Return the [X, Y] coordinate for the center point of the cell that contains the specified text.  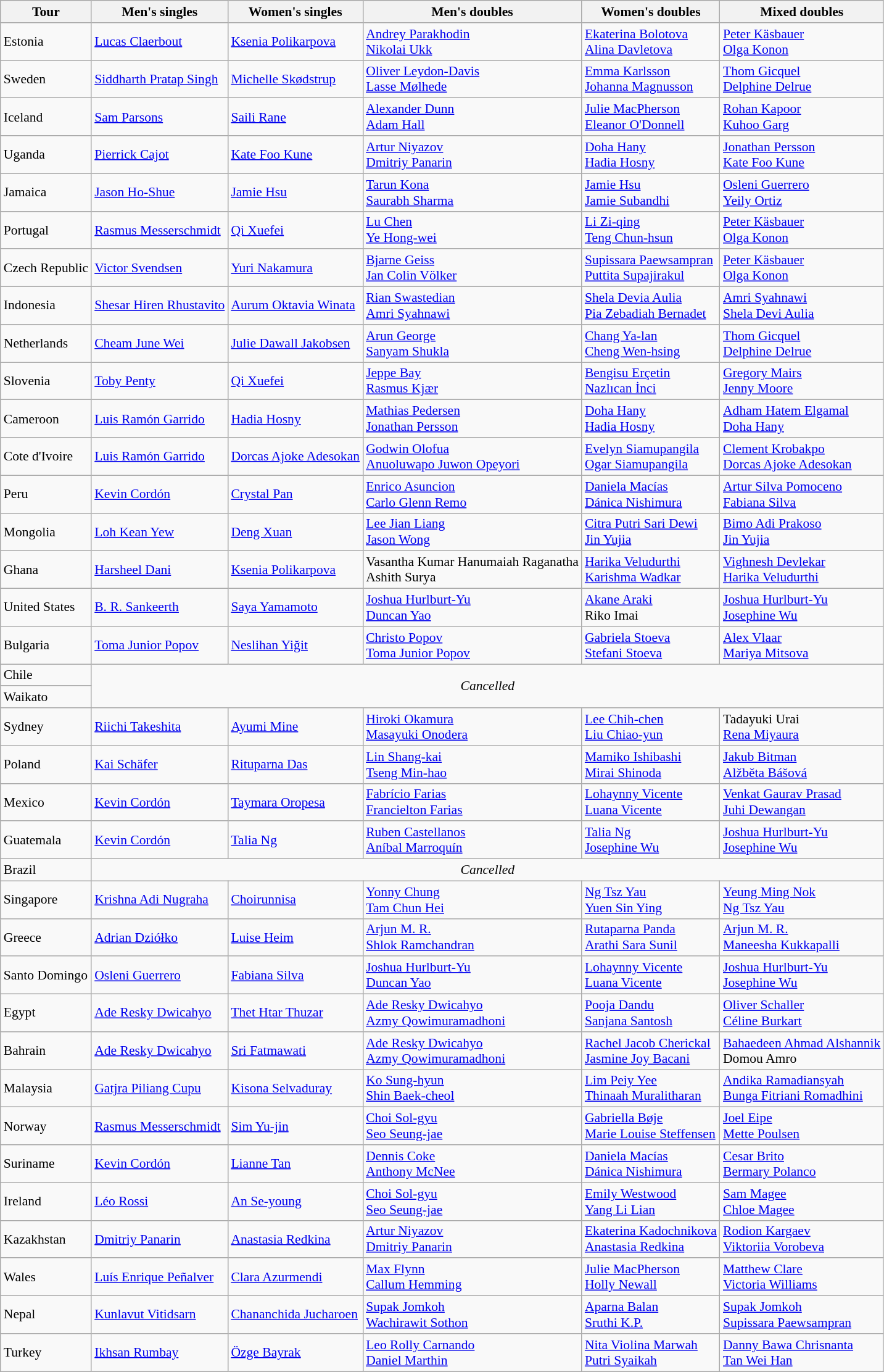
Rodion Kargaev Viktoriia Vorobeva [802, 1239]
Danny Bawa Chrisnanta Tan Wei Han [802, 1353]
Emily Westwood Yang Li Lian [651, 1201]
Greece [46, 937]
Kunlavut Vitidsarn [159, 1315]
Nita Violina Marwah Putri Syaikah [651, 1353]
Kai Schäfer [159, 764]
Kisona Selvaduray [295, 1089]
Ekaterina Bolotova Alina Davletova [651, 42]
Rian Swastedian Amri Syahnawi [473, 306]
Iceland [46, 117]
Jeppe Bay Rasmus Kjær [473, 381]
Mamiko Ishibashi Mirai Shinoda [651, 764]
Andika Ramadiansyah Bunga Fitriani Romadhini [802, 1089]
Ruben Castellanos Aníbal Marroquín [473, 841]
Malaysia [46, 1089]
Ekaterina Kadochnikova Anastasia Redkina [651, 1239]
Jamie Hsu [295, 193]
Victor Svendsen [159, 268]
Poland [46, 764]
Women's doubles [651, 12]
Lee Jian Liang Jason Wong [473, 532]
Lucas Claerbout [159, 42]
Citra Putri Sari Dewi Jin Yujia [651, 532]
An Se-young [295, 1201]
Guatemala [46, 841]
Cheam June Wei [159, 343]
Wales [46, 1278]
Uganda [46, 154]
Clement Krobakpo Dorcas Ajoke Adesokan [802, 457]
Yonny Chung Tam Chun Hei [473, 900]
Mathias Pedersen Jonathan Persson [473, 418]
Léo Rossi [159, 1201]
Mexico [46, 802]
Julie Dawall Jakobsen [295, 343]
Talia Ng [295, 841]
Lee Chih-chen Liu Chiao-yun [651, 727]
Saya Yamamoto [295, 607]
Amri Syahnawi Shela Devi Aulia [802, 306]
Adrian Dziółko [159, 937]
Chile [46, 675]
Slovenia [46, 381]
Ayumi Mine [295, 727]
Fabrício Farias Francielton Farias [473, 802]
Gabriella Bøje Marie Louise Steffensen [651, 1126]
Vasantha Kumar Hanumaiah Raganatha Ashith Surya [473, 570]
Özge Bayrak [295, 1353]
Portugal [46, 230]
Arun George Sanyam Shukla [473, 343]
Supissara Paewsampran Puttita Supajirakul [651, 268]
Toby Penty [159, 381]
Thet Htar Thuzar [295, 1013]
Adham Hatem Elgamal Doha Hany [802, 418]
Santo Domingo [46, 975]
Ko Sung-hyun Shin Baek-cheol [473, 1089]
Gregory Mairs Jenny Moore [802, 381]
Sam Parsons [159, 117]
Aparna Balan Sruthi K.P. [651, 1315]
Evelyn Siamupangila Ogar Siamupangila [651, 457]
Julie MacPherson Eleanor O'Donnell [651, 117]
Lim Peiy Yee Thinaah Muralitharan [651, 1089]
Artur Silva Pomoceno Fabiana Silva [802, 494]
Hiroki Okamura Masayuki Onodera [473, 727]
Bahrain [46, 1050]
Cesar Brito Bermary Polanco [802, 1164]
Bimo Adi Prakoso Jin Yujia [802, 532]
Hadia Hosny [295, 418]
Loh Kean Yew [159, 532]
Chananchida Jucharoen [295, 1315]
Li Zi-qing Teng Chun-hsun [651, 230]
Tadayuki Urai Rena Miyaura [802, 727]
Yuri Nakamura [295, 268]
B. R. Sankeerth [159, 607]
Lianne Tan [295, 1164]
Gatjra Piliang Cupu [159, 1089]
Max Flynn Callum Hemming [473, 1278]
Harsheel Dani [159, 570]
Joel Eipe Mette Poulsen [802, 1126]
Women's singles [295, 12]
Rituparna Das [295, 764]
Ireland [46, 1201]
Waikato [46, 697]
Emma Karlsson Johanna Magnusson [651, 79]
Talia Ng Josephine Wu [651, 841]
Matthew Clare Victoria Williams [802, 1278]
Mongolia [46, 532]
Sam Magee Chloe Magee [802, 1201]
Vighnesh Devlekar Harika Veludurthi [802, 570]
Mixed doubles [802, 12]
Suriname [46, 1164]
Fabiana Silva [295, 975]
Ikhsan Rumbay [159, 1353]
Akane Araki Riko Imai [651, 607]
Lu Chen Ye Hong-wei [473, 230]
Egypt [46, 1013]
Aurum Oktavia Winata [295, 306]
Jonathan Persson Kate Foo Kune [802, 154]
Dorcas Ajoke Adesokan [295, 457]
Singapore [46, 900]
Osleni Guerrero Yeily Ortiz [802, 193]
Crystal Pan [295, 494]
Neslihan Yiğit [295, 646]
Luís Enrique Peñalver [159, 1278]
Christo Popov Toma Junior Popov [473, 646]
Pierrick Cajot [159, 154]
Estonia [46, 42]
Sim Yu-jin [295, 1126]
Tour [46, 12]
Arjun M. R. Shlok Ramchandran [473, 937]
Norway [46, 1126]
Yeung Ming Nok Ng Tsz Yau [802, 900]
Jamie Hsu Jamie Subandhi [651, 193]
Clara Azurmendi [295, 1278]
Venkat Gaurav Prasad Juhi Dewangan [802, 802]
Bengisu Erçetin Nazlıcan İnci [651, 381]
Lin Shang-kai Tseng Min-hao [473, 764]
Rutaparna Panda Arathi Sara Sunil [651, 937]
Kazakhstan [46, 1239]
Enrico Asuncion Carlo Glenn Remo [473, 494]
Deng Xuan [295, 532]
Jakub Bitman Alžběta Bášová [802, 764]
Sri Fatmawati [295, 1050]
Alexander Dunn Adam Hall [473, 117]
Supak Jomkoh Wachirawit Sothon [473, 1315]
Cameroon [46, 418]
Jason Ho-Shue [159, 193]
Peru [46, 494]
Dmitriy Panarin [159, 1239]
Netherlands [46, 343]
Men's singles [159, 12]
Choirunnisa [295, 900]
Czech Republic [46, 268]
Alex Vlaar Mariya Mitsova [802, 646]
Harika Veludurthi Karishma Wadkar [651, 570]
Godwin Olofua Anuoluwapo Juwon Opeyori [473, 457]
Arjun M. R. Maneesha Kukkapalli [802, 937]
Riichi Takeshita [159, 727]
Krishna Adi Nugraha [159, 900]
Oliver Schaller Céline Burkart [802, 1013]
United States [46, 607]
Shesar Hiren Rhustavito [159, 306]
Sydney [46, 727]
Gabriela Stoeva Stefani Stoeva [651, 646]
Saili Rane [295, 117]
Supak Jomkoh Supissara Paewsampran [802, 1315]
Nepal [46, 1315]
Anastasia Redkina [295, 1239]
Bulgaria [46, 646]
Luise Heim [295, 937]
Oliver Leydon-Davis Lasse Mølhede [473, 79]
Osleni Guerrero [159, 975]
Bjarne Geiss Jan Colin Völker [473, 268]
Dennis Coke Anthony McNee [473, 1164]
Andrey Parakhodin Nikolai Ukk [473, 42]
Leo Rolly Carnando Daniel Marthin [473, 1353]
Michelle Skødstrup [295, 79]
Indonesia [46, 306]
Jamaica [46, 193]
Kate Foo Kune [295, 154]
Turkey [46, 1353]
Sweden [46, 79]
Rachel Jacob Cherickal Jasmine Joy Bacani [651, 1050]
Cote d'Ivoire [46, 457]
Ghana [46, 570]
Siddharth Pratap Singh [159, 79]
Julie MacPherson Holly Newall [651, 1278]
Bahaedeen Ahmad Alshannik Domou Amro [802, 1050]
Toma Junior Popov [159, 646]
Pooja Dandu Sanjana Santosh [651, 1013]
Ng Tsz Yau Yuen Sin Ying [651, 900]
Men's doubles [473, 12]
Rohan Kapoor Kuhoo Garg [802, 117]
Shela Devia Aulia Pia Zebadiah Bernadet [651, 306]
Taymara Oropesa [295, 802]
Brazil [46, 870]
Tarun Kona Saurabh Sharma [473, 193]
Chang Ya-lan Cheng Wen-hsing [651, 343]
